Capture the cell that displays the provided text and extract its (X, Y) central coordinate. 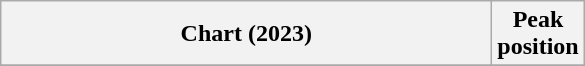
Chart (2023) (246, 34)
Peakposition (538, 34)
